Output the [x, y] coordinate of the center of the cell containing the given text.  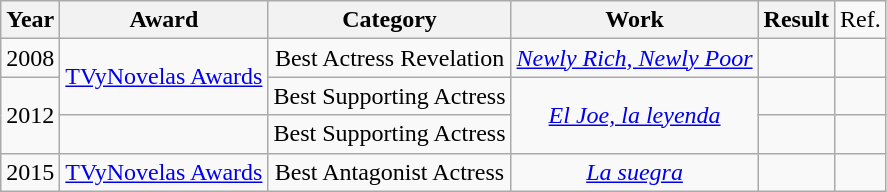
Result [796, 20]
2015 [30, 172]
Year [30, 20]
Best Antagonist Actress [390, 172]
Ref. [860, 20]
2012 [30, 115]
El Joe, la leyenda [634, 115]
Work [634, 20]
Newly Rich, Newly Poor [634, 58]
Award [164, 20]
La suegra [634, 172]
2008 [30, 58]
Category [390, 20]
Best Actress Revelation [390, 58]
